Provide the [X, Y] coordinate of the cell's center where the given text is located.  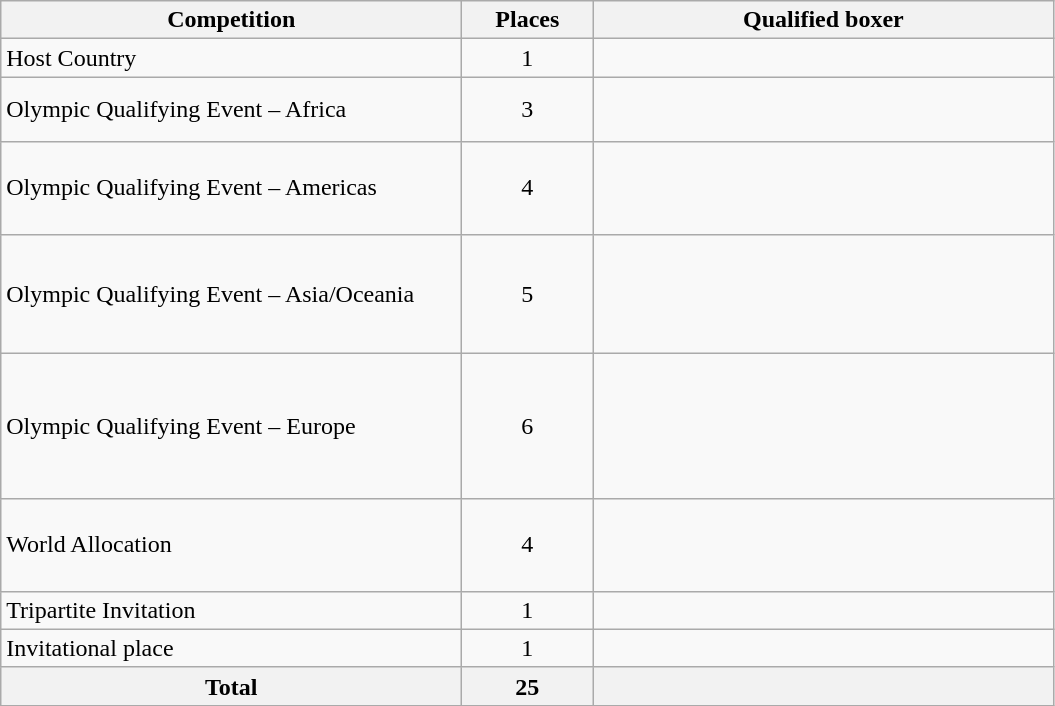
5 [528, 294]
25 [528, 686]
Competition [232, 20]
Olympic Qualifying Event – Asia/Oceania [232, 294]
3 [528, 110]
Total [232, 686]
World Allocation [232, 545]
Olympic Qualifying Event – Africa [232, 110]
Tripartite Invitation [232, 610]
6 [528, 426]
Invitational place [232, 648]
Places [528, 20]
Host Country [232, 58]
Olympic Qualifying Event – Americas [232, 188]
Olympic Qualifying Event – Europe [232, 426]
Qualified boxer [824, 20]
